Detect which cell encompasses the target text, then output its [X, Y] center coordinate. 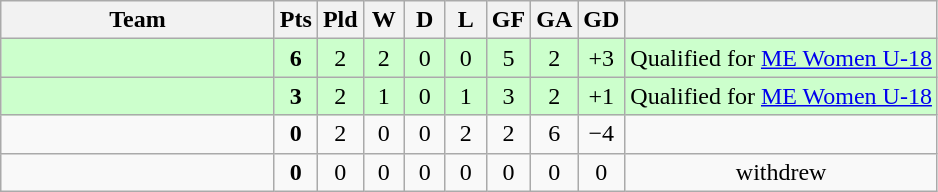
withdrew [782, 172]
L [466, 20]
Pld [340, 20]
GD [602, 20]
Team [138, 20]
+3 [602, 58]
+1 [602, 96]
GA [554, 20]
W [384, 20]
Pts [296, 20]
D [424, 20]
5 [508, 58]
GF [508, 20]
−4 [602, 134]
